Pinpoint the cell where the given text exists, returning its (X, Y) midpoint coordinate. 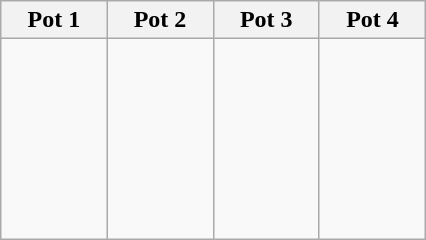
Pot 1 (54, 20)
Pot 4 (372, 20)
Pot 3 (266, 20)
Pot 2 (160, 20)
